Capture the cell that displays the provided text and extract its (X, Y) central coordinate. 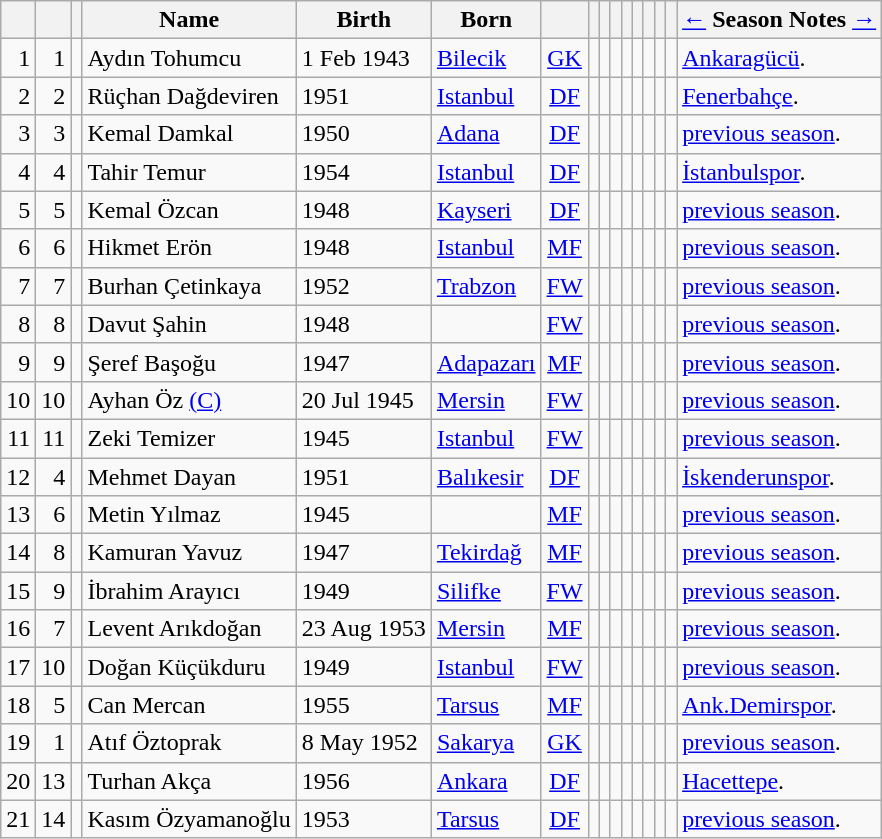
1955 (364, 705)
16 (18, 629)
Kasım Özyamanoğlu (189, 819)
← Season Notes → (780, 20)
Aydın Tohumcu (189, 58)
Ank.Demirspor. (780, 705)
Davut Şahin (189, 324)
Bilecik (486, 58)
1953 (364, 819)
20 Jul 1945 (364, 400)
Metin Yılmaz (189, 515)
Adapazarı (486, 362)
Adana (486, 134)
20 (18, 781)
Tahir Temur (189, 172)
Kemal Özcan (189, 210)
Zeki Temizer (189, 438)
Trabzon (486, 286)
Name (189, 20)
19 (18, 743)
Mehmet Dayan (189, 477)
Levent Arıkdoğan (189, 629)
Kamuran Yavuz (189, 553)
18 (18, 705)
Silifke (486, 591)
Ayhan Öz (C) (189, 400)
Sakarya (486, 743)
Doğan Küçükduru (189, 667)
Tekirdağ (486, 553)
15 (18, 591)
Ankara (486, 781)
1954 (364, 172)
Burhan Çetinkaya (189, 286)
23 Aug 1953 (364, 629)
Hacettepe. (780, 781)
Ankaragücü. (780, 58)
1950 (364, 134)
Şeref Başoğu (189, 362)
İskenderunspor. (780, 477)
Balıkesir (486, 477)
17 (18, 667)
Rüçhan Dağdeviren (189, 96)
1956 (364, 781)
Kemal Damkal (189, 134)
Turhan Akça (189, 781)
Atıf Öztoprak (189, 743)
İstanbulspor. (780, 172)
Can Mercan (189, 705)
Fenerbahçe. (780, 96)
1952 (364, 286)
Hikmet Erön (189, 248)
Born (486, 20)
Kayseri (486, 210)
1 Feb 1943 (364, 58)
Birth (364, 20)
İbrahim Arayıcı (189, 591)
21 (18, 819)
8 May 1952 (364, 743)
12 (18, 477)
